Locate the cell with the specified text and output its (X, Y) center coordinate. 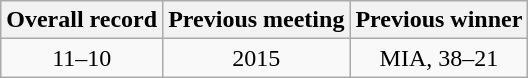
Previous meeting (256, 20)
11–10 (82, 58)
MIA, 38–21 (439, 58)
2015 (256, 58)
Overall record (82, 20)
Previous winner (439, 20)
